For the text-containing cell, return its midpoint in (X, Y) coordinate format. 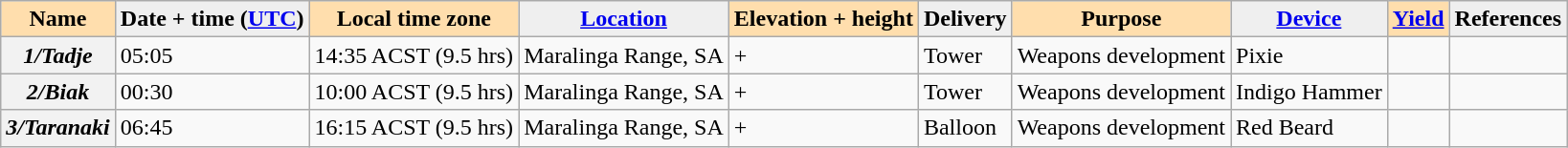
Purpose (1121, 19)
Elevation + height (823, 19)
Pixie (1310, 55)
06:45 (213, 128)
Location (624, 19)
Balloon (965, 128)
05:05 (213, 55)
00:30 (213, 92)
Indigo Hammer (1310, 92)
References (1509, 19)
10:00 ACST (9.5 hrs) (414, 92)
16:15 ACST (9.5 hrs) (414, 128)
Delivery (965, 19)
Date + time (UTC) (213, 19)
1/Tadje (58, 55)
2/Biak (58, 92)
3/Taranaki (58, 128)
Red Beard (1310, 128)
Name (58, 19)
14:35 ACST (9.5 hrs) (414, 55)
Yield (1419, 19)
Local time zone (414, 19)
Device (1310, 19)
